Provide the (X, Y) coordinate of the cell's center where the given text is located.  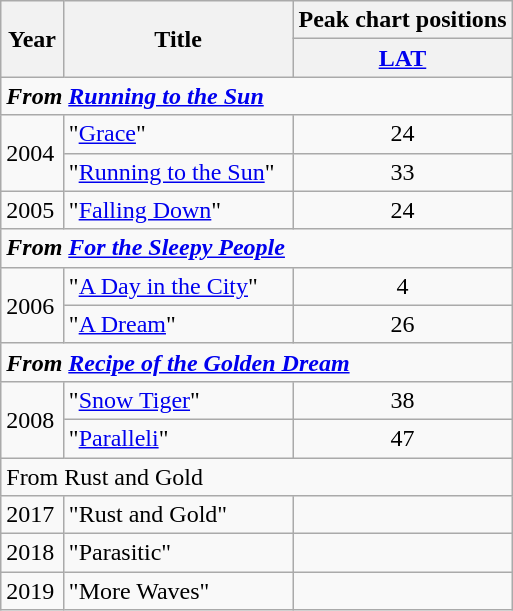
2006 (32, 305)
"Running to the Sun" (178, 172)
4 (402, 286)
"Grace" (178, 134)
From Running to the Sun (256, 96)
"Parasitic" (178, 553)
2018 (32, 553)
2004 (32, 153)
From Rust and Gold (256, 477)
From Recipe of the Golden Dream (256, 362)
38 (402, 400)
2008 (32, 419)
2019 (32, 591)
"A Dream" (178, 324)
Title (178, 39)
"Snow Tiger" (178, 400)
"More Waves" (178, 591)
Peak chart positions (402, 20)
LAT (402, 58)
"A Day in the City" (178, 286)
26 (402, 324)
47 (402, 438)
From For the Sleepy People (256, 248)
"Falling Down" (178, 210)
"Rust and Gold" (178, 515)
33 (402, 172)
"Paralleli" (178, 438)
Year (32, 39)
2017 (32, 515)
2005 (32, 210)
